Identify which cell holds the provided text, then report its [X, Y] central coordinate. 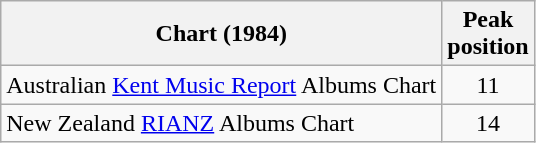
14 [488, 123]
Australian Kent Music Report Albums Chart [222, 85]
Peakposition [488, 34]
New Zealand RIANZ Albums Chart [222, 123]
11 [488, 85]
Chart (1984) [222, 34]
